For the text-containing cell, return its midpoint in [X, Y] coordinate format. 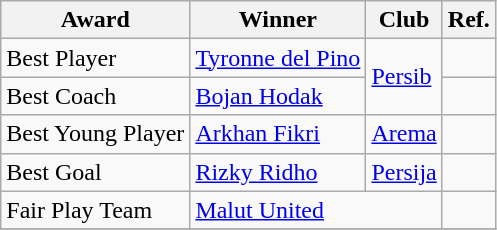
Malut United [316, 210]
Winner [278, 20]
Best Young Player [96, 134]
Persija [404, 172]
Tyronne del Pino [278, 58]
Ref. [468, 20]
Fair Play Team [96, 210]
Best Player [96, 58]
Best Coach [96, 96]
Best Goal [96, 172]
Arkhan Fikri [278, 134]
Arema [404, 134]
Rizky Ridho [278, 172]
Bojan Hodak [278, 96]
Award [96, 20]
Persib [404, 77]
Club [404, 20]
